Return the (X, Y) coordinate for the center point of the cell that contains the specified text.  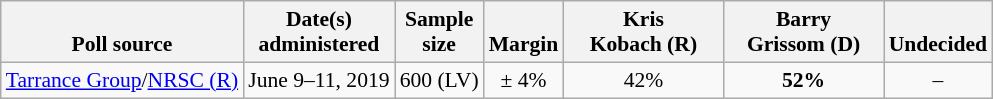
600 (LV) (440, 80)
KrisKobach (R) (643, 32)
Undecided (938, 32)
Margin (524, 32)
BarryGrissom (D) (803, 32)
– (938, 80)
52% (803, 80)
Tarrance Group/NRSC (R) (122, 80)
Date(s)administered (318, 32)
Samplesize (440, 32)
42% (643, 80)
Poll source (122, 32)
June 9–11, 2019 (318, 80)
± 4% (524, 80)
